Output the [x, y] coordinate of the center of the cell containing the given text.  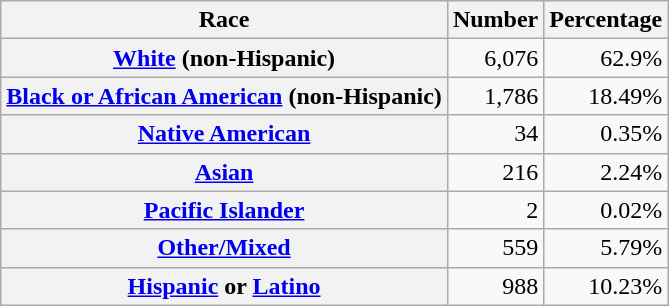
34 [495, 134]
Number [495, 20]
6,076 [495, 58]
5.79% [606, 248]
Percentage [606, 20]
Race [224, 20]
Black or African American (non-Hispanic) [224, 96]
White (non-Hispanic) [224, 58]
1,786 [495, 96]
Pacific Islander [224, 210]
216 [495, 172]
988 [495, 286]
Hispanic or Latino [224, 286]
0.02% [606, 210]
62.9% [606, 58]
Other/Mixed [224, 248]
2 [495, 210]
559 [495, 248]
18.49% [606, 96]
Asian [224, 172]
Native American [224, 134]
10.23% [606, 286]
0.35% [606, 134]
2.24% [606, 172]
